Scan for the cell matching the given text and deliver its (x, y) coordinate at center. 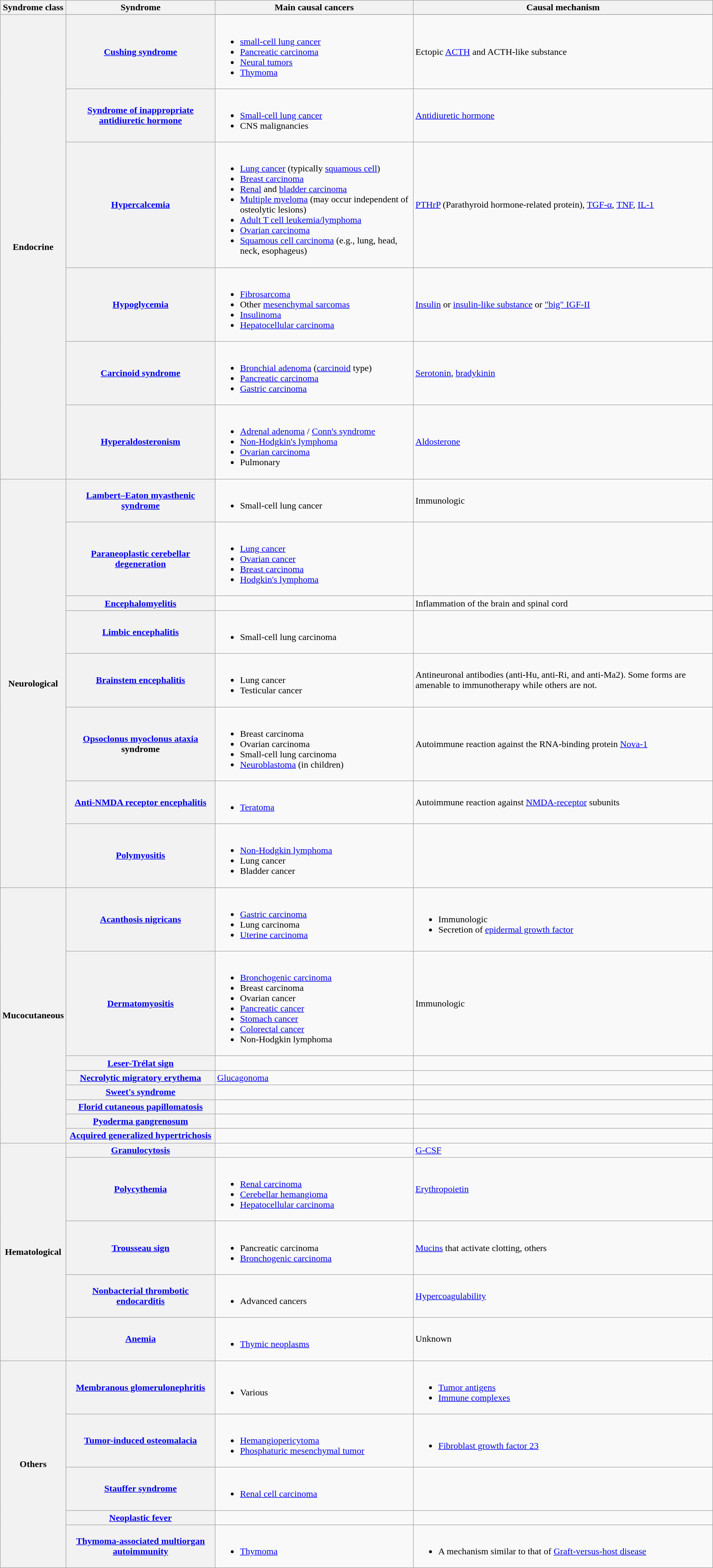
Insulin or insulin-like substance or "big" IGF-II (563, 304)
Tumor-induced osteomalacia (140, 1441)
Pancreatic carcinomaBronchogenic carcinoma (315, 1248)
Endocrine (33, 247)
Causal mechanism (563, 8)
Fibroblast growth factor 23 (563, 1441)
Carcinoid syndrome (140, 373)
Bronchogenic carcinomaBreast carcinomaOvarian cancerPancreatic cancerStomach cancerColorectal cancerNon-Hodgkin lymphoma (315, 1003)
Gastric carcinomaLung carcinomaUterine carcinoma (315, 920)
Polymyositis (140, 856)
Main causal cancers (315, 8)
Small-cell lung carcinoma (315, 632)
Granulocytosis (140, 1150)
Acanthosis nigricans (140, 920)
Mucocutaneous (33, 1015)
Neurological (33, 683)
Autoimmune reaction against NMDA-receptor subunits (563, 802)
Cushing syndrome (140, 52)
Renal cell carcinoma (315, 1489)
Hypercalcemia (140, 205)
Hematological (33, 1252)
Autoimmune reaction against the RNA-binding protein Nova-1 (563, 744)
Small-cell lung cancerCNS malignancies (315, 115)
Encephalomyelitis (140, 603)
Erythropoietin (563, 1189)
Unknown (563, 1339)
Serotonin, bradykinin (563, 373)
Membranous glomerulonephritis (140, 1387)
Dermatomyositis (140, 1003)
Syndrome class (33, 8)
Thymoma-associated multiorgan autoimmunity (140, 1547)
Aldosterone (563, 442)
Pyoderma gangrenosum (140, 1121)
Opsoclonus myoclonus ataxia syndrome (140, 744)
Anemia (140, 1339)
Advanced cancers (315, 1296)
Stauffer syndrome (140, 1489)
Anti-NMDA receptor encephalitis (140, 802)
Syndrome of inappropriate antidiuretic hormone (140, 115)
Inflammation of the brain and spinal cord (563, 603)
Various (315, 1387)
ImmunologicSecretion of epidermal growth factor (563, 920)
Lambert–Eaton myasthenic syndrome (140, 501)
Bronchial adenoma (carcinoid type)Pancreatic carcinomaGastric carcinoma (315, 373)
Acquired generalized hypertrichosis (140, 1136)
Lung cancerTesticular cancer (315, 680)
Adrenal adenoma / Conn's syndromeNon-Hodgkin's lymphomaOvarian carcinomaPulmonary (315, 442)
Others (33, 1464)
A mechanism similar to that of Graft-versus-host disease (563, 1547)
Hyperaldosteronism (140, 442)
Small-cell lung cancer (315, 501)
Non-Hodgkin lymphomaLung cancerBladder cancer (315, 856)
Lung cancerOvarian cancerBreast carcinomaHodgkin's lymphoma (315, 559)
Paraneoplastic cerebellar degeneration (140, 559)
small-cell lung cancerPancreatic carcinomaNeural tumorsThymoma (315, 52)
Antidiuretic hormone (563, 115)
Leser-Trélat sign (140, 1063)
Tumor antigensImmune complexes (563, 1387)
Thymoma (315, 1547)
Florid cutaneous papillomatosis (140, 1107)
Hypercoagulability (563, 1296)
Trousseau sign (140, 1248)
HemangiopericytomaPhosphaturic mesenchymal tumor (315, 1441)
Thymic neoplasms (315, 1339)
G-CSF (563, 1150)
Teratoma (315, 802)
Polycythemia (140, 1189)
FibrosarcomaOther mesenchymal sarcomasInsulinomaHepatocellular carcinoma (315, 304)
Necrolytic migratory erythema (140, 1078)
Limbic encephalitis (140, 632)
Breast carcinomaOvarian carcinomaSmall-cell lung carcinomaNeuroblastoma (in children) (315, 744)
Brainstem encephalitis (140, 680)
Hypoglycemia (140, 304)
Antineuronal antibodies (anti-Hu, anti-Ri, and anti-Ma2). Some forms are amenable to immunotherapy while others are not. (563, 680)
Glucagonoma (315, 1078)
Ectopic ACTH and ACTH-like substance (563, 52)
Renal carcinomaCerebellar hemangiomaHepatocellular carcinoma (315, 1189)
Mucins that activate clotting, others (563, 1248)
Nonbacterial thrombotic endocarditis (140, 1296)
Neoplastic fever (140, 1518)
Sweet's syndrome (140, 1092)
PTHrP (Parathyroid hormone-related protein), TGF-α, TNF, IL-1 (563, 205)
Syndrome (140, 8)
